Pinpoint the cell where the given text exists, returning its (X, Y) midpoint coordinate. 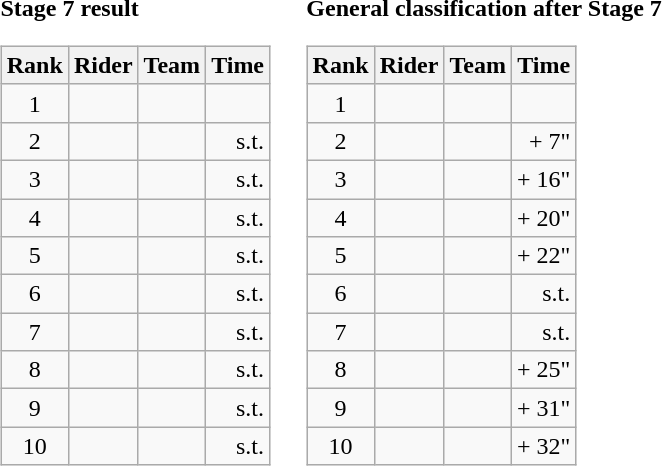
+ 16" (543, 179)
+ 22" (543, 256)
+ 25" (543, 370)
+ 31" (543, 408)
+ 20" (543, 217)
+ 32" (543, 446)
+ 7" (543, 141)
